Capture the cell that displays the provided text and extract its [x, y] central coordinate. 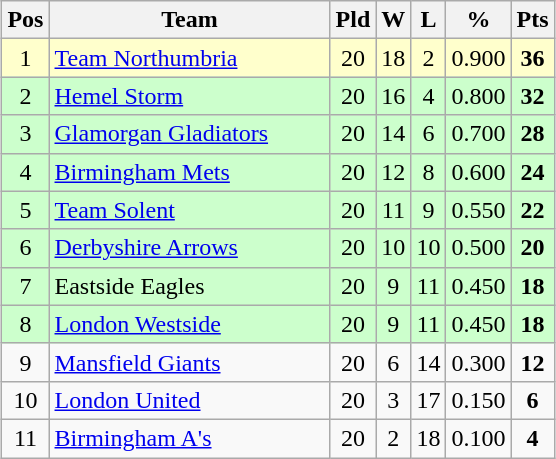
0.150 [478, 400]
London United [190, 400]
22 [532, 210]
24 [532, 172]
0.500 [478, 248]
17 [428, 400]
% [478, 20]
1 [26, 58]
0.800 [478, 96]
0.100 [478, 438]
Derbyshire Arrows [190, 248]
0.550 [478, 210]
Pts [532, 20]
London Westside [190, 324]
Birmingham Mets [190, 172]
7 [26, 286]
Birmingham A's [190, 438]
Team Solent [190, 210]
Pos [26, 20]
0.300 [478, 362]
Pld [353, 20]
0.600 [478, 172]
36 [532, 58]
Mansfield Giants [190, 362]
Eastside Eagles [190, 286]
16 [394, 96]
0.700 [478, 134]
28 [532, 134]
32 [532, 96]
Hemel Storm [190, 96]
Team [190, 20]
Team Northumbria [190, 58]
0.900 [478, 58]
Glamorgan Gladiators [190, 134]
L [428, 20]
W [394, 20]
5 [26, 210]
